Locate the cell with the specified text and output its [X, Y] center coordinate. 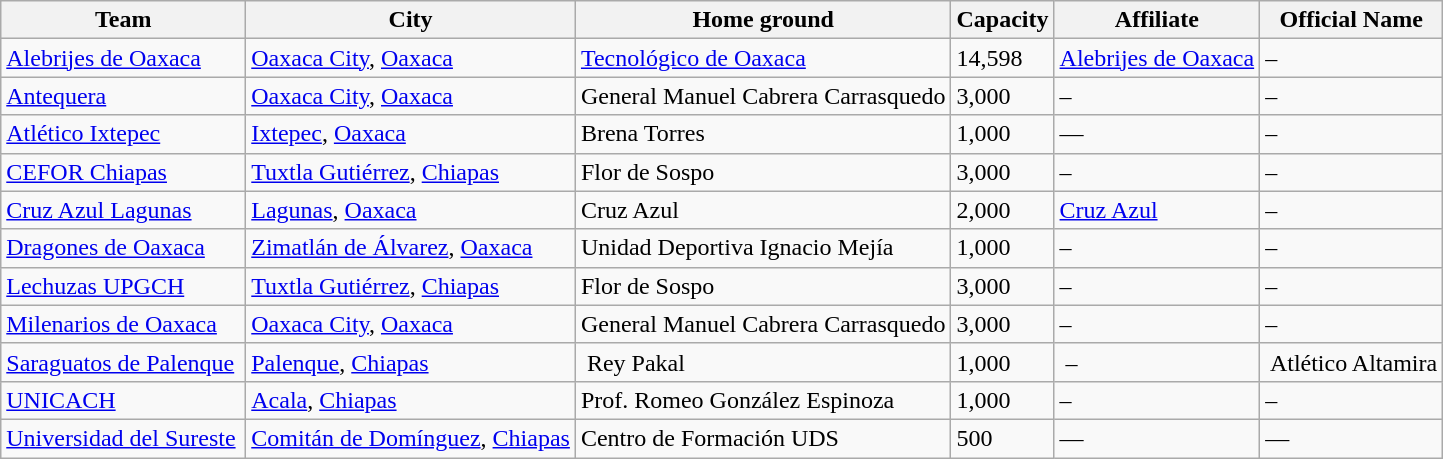
Team [124, 20]
Acala, Chiapas [411, 400]
500 [1002, 438]
Rey Pakal [763, 362]
Antequera [124, 96]
City [411, 20]
Home ground [763, 20]
Atlético Ixtepec [124, 134]
14,598 [1002, 58]
Tecnológico de Oaxaca [763, 58]
Prof. Romeo González Espinoza [763, 400]
Atlético Altamira [1352, 362]
Comitán de Domínguez, Chiapas [411, 438]
Lagunas, Oaxaca [411, 210]
Zimatlán de Álvarez, Oaxaca [411, 248]
Affiliate [1157, 20]
Brena Torres [763, 134]
CEFOR Chiapas [124, 172]
2,000 [1002, 210]
Palenque, Chiapas [411, 362]
Ixtepec, Oaxaca [411, 134]
Unidad Deportiva Ignacio Mejía [763, 248]
Saraguatos de Palenque [124, 362]
Cruz Azul Lagunas [124, 210]
Universidad del Sureste [124, 438]
Lechuzas UPGCH [124, 286]
Dragones de Oaxaca [124, 248]
Official Name [1352, 20]
UNICACH [124, 400]
Capacity [1002, 20]
Milenarios de Oaxaca [124, 324]
Centro de Formación UDS [763, 438]
